Scan for the cell matching the given text and deliver its (X, Y) coordinate at center. 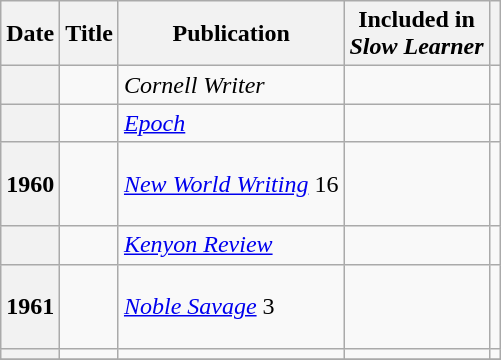
Noble Savage 3 (231, 306)
New World Writing 16 (231, 184)
Epoch (231, 123)
Publication (231, 34)
Title (90, 34)
1960 (30, 184)
1961 (30, 306)
Date (30, 34)
Kenyon Review (231, 245)
Cornell Writer (231, 85)
Included inSlow Learner (416, 34)
